Pinpoint the cell where the given text exists, returning its [x, y] midpoint coordinate. 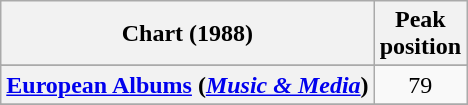
Chart (1988) [188, 34]
Peakposition [420, 34]
79 [420, 85]
European Albums (Music & Media) [188, 85]
